Extract the [X, Y] coordinate from the center of the cell holding the provided text.  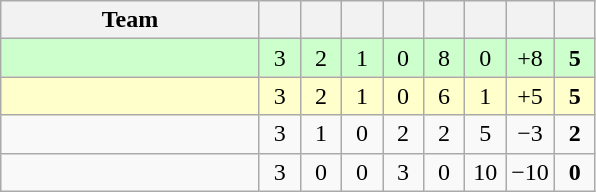
Team [130, 20]
+5 [530, 96]
−3 [530, 134]
−10 [530, 172]
+8 [530, 58]
10 [486, 172]
8 [444, 58]
6 [444, 96]
